For the text-containing cell, return its midpoint in (X, Y) coordinate format. 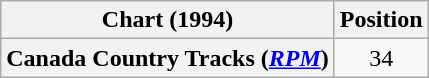
Position (381, 20)
Chart (1994) (168, 20)
34 (381, 58)
Canada Country Tracks (RPM) (168, 58)
